Find where the given text appears and provide that cell's center as [X, Y] coordinate. 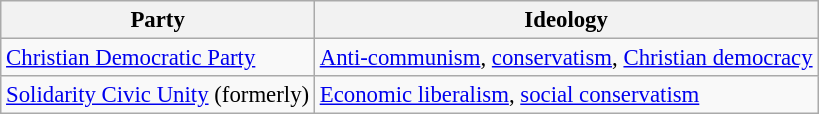
Party [158, 20]
Solidarity Civic Unity (formerly) [158, 95]
Ideology [566, 20]
Anti-communism, conservatism, Christian democracy [566, 58]
Economic liberalism, social conservatism [566, 95]
Christian Democratic Party [158, 58]
